Detect which cell encompasses the target text, then output its [x, y] center coordinate. 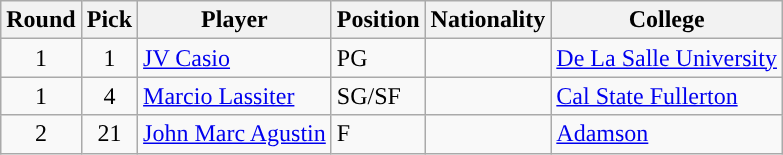
SG/SF [378, 96]
John Marc Agustin [235, 134]
2 [41, 134]
Nationality [488, 20]
JV Casio [235, 58]
Pick [109, 20]
4 [109, 96]
Player [235, 20]
Position [378, 20]
Adamson [667, 134]
Round [41, 20]
College [667, 20]
Marcio Lassiter [235, 96]
F [378, 134]
Cal State Fullerton [667, 96]
PG [378, 58]
De La Salle University [667, 58]
21 [109, 134]
